Search for the cell housing the specified text and yield its [x, y] center coordinate. 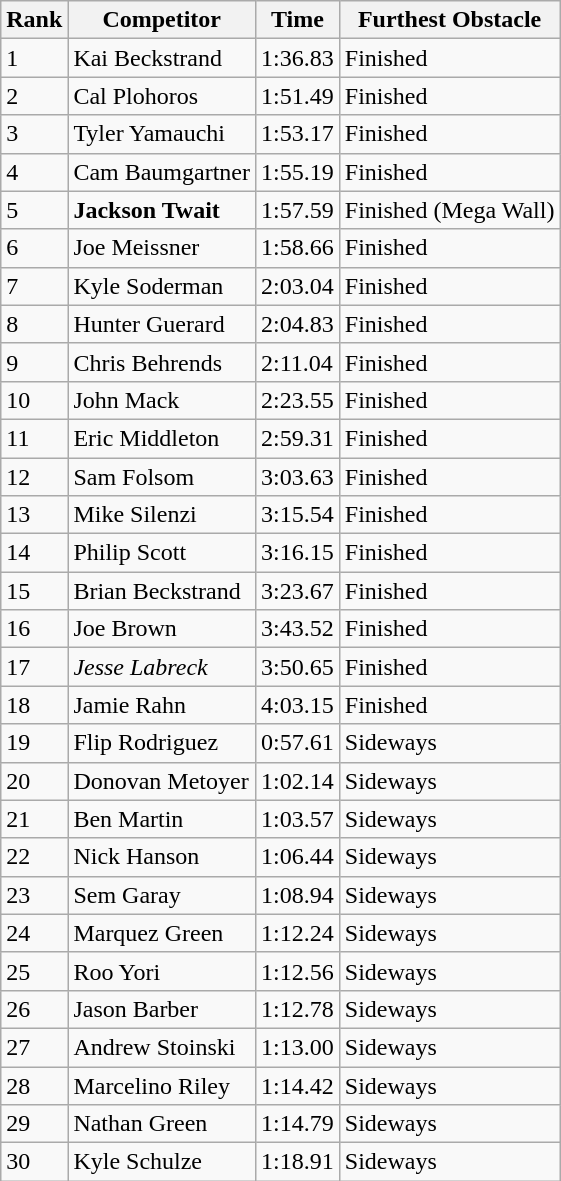
2:59.31 [298, 438]
Chris Behrends [162, 362]
Furthest Obstacle [450, 20]
20 [34, 781]
Kyle Soderman [162, 286]
2:03.04 [298, 286]
Jackson Twait [162, 210]
Mike Silenzi [162, 515]
Brian Beckstrand [162, 591]
1:03.57 [298, 819]
1:12.56 [298, 971]
21 [34, 819]
Nathan Green [162, 1124]
Kyle Schulze [162, 1162]
Philip Scott [162, 553]
Sam Folsom [162, 477]
29 [34, 1124]
3:43.52 [298, 629]
7 [34, 286]
John Mack [162, 400]
30 [34, 1162]
Sem Garay [162, 895]
1:57.59 [298, 210]
18 [34, 705]
4:03.15 [298, 705]
Jamie Rahn [162, 705]
Tyler Yamauchi [162, 134]
5 [34, 210]
Rank [34, 20]
Roo Yori [162, 971]
Donovan Metoyer [162, 781]
1:12.78 [298, 1009]
Time [298, 20]
19 [34, 743]
1:13.00 [298, 1047]
1:18.91 [298, 1162]
8 [34, 324]
28 [34, 1085]
3:16.15 [298, 553]
2 [34, 96]
17 [34, 667]
Hunter Guerard [162, 324]
11 [34, 438]
2:04.83 [298, 324]
Jason Barber [162, 1009]
1:12.24 [298, 933]
24 [34, 933]
6 [34, 248]
16 [34, 629]
1:06.44 [298, 857]
27 [34, 1047]
Nick Hanson [162, 857]
3:50.65 [298, 667]
Andrew Stoinski [162, 1047]
22 [34, 857]
1:58.66 [298, 248]
Competitor [162, 20]
0:57.61 [298, 743]
Joe Meissner [162, 248]
3 [34, 134]
Marcelino Riley [162, 1085]
1:51.49 [298, 96]
14 [34, 553]
3:15.54 [298, 515]
23 [34, 895]
3:23.67 [298, 591]
26 [34, 1009]
Flip Rodriguez [162, 743]
1 [34, 58]
1:36.83 [298, 58]
2:11.04 [298, 362]
9 [34, 362]
Ben Martin [162, 819]
1:14.42 [298, 1085]
3:03.63 [298, 477]
13 [34, 515]
12 [34, 477]
Cal Plohoros [162, 96]
1:08.94 [298, 895]
Eric Middleton [162, 438]
Cam Baumgartner [162, 172]
Marquez Green [162, 933]
1:55.19 [298, 172]
Kai Beckstrand [162, 58]
1:14.79 [298, 1124]
25 [34, 971]
1:53.17 [298, 134]
Joe Brown [162, 629]
Jesse Labreck [162, 667]
10 [34, 400]
Finished (Mega Wall) [450, 210]
2:23.55 [298, 400]
15 [34, 591]
4 [34, 172]
1:02.14 [298, 781]
